Scan for the cell matching the given text and deliver its [X, Y] coordinate at center. 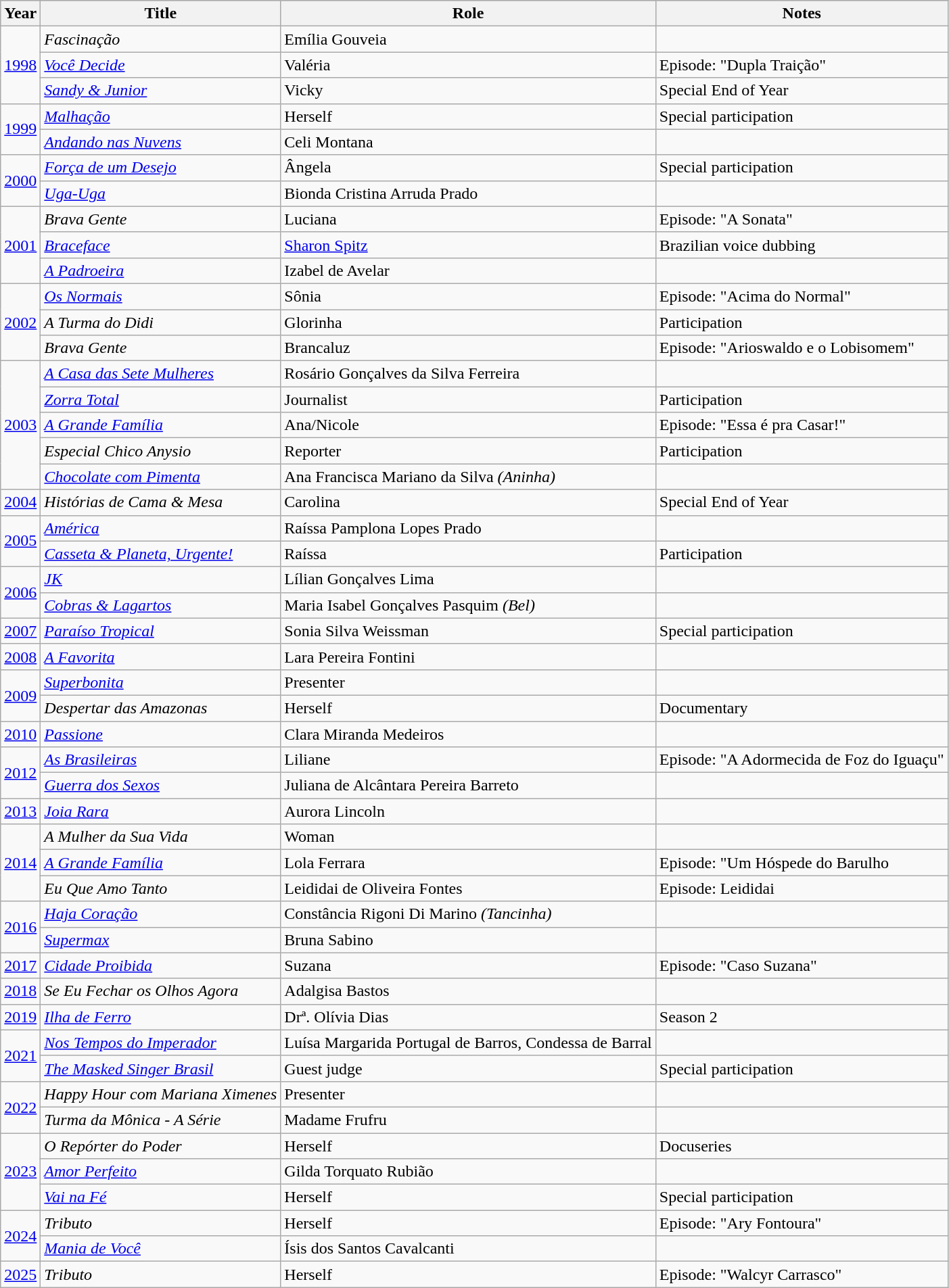
2013 [20, 811]
Adalgisa Bastos [468, 991]
Braceface [161, 245]
Ísis dos Santos Cavalcanti [468, 1249]
Notes [802, 14]
A Favorita [161, 657]
Happy Hour com Mariana Ximenes [161, 1094]
Luísa Margarida Portugal de Barros, Condessa de Barral [468, 1043]
Malhação [161, 116]
Episode: "A Sonata" [802, 219]
Eu Que Amo Tanto [161, 888]
2000 [20, 181]
Sonia Silva Weissman [468, 631]
Casseta & Planeta, Urgente! [161, 554]
Brancaluz [468, 348]
Episode: "Arioswaldo e o Lobisomem" [802, 348]
2001 [20, 245]
2024 [20, 1236]
Sandy & Junior [161, 91]
Maria Isabel Gonçalves Pasquim (Bel) [468, 605]
Guerra dos Sexos [161, 786]
JK [161, 579]
Liliane [468, 760]
Cobras & Lagartos [161, 605]
Episode: "Ary Fontoura" [802, 1223]
Cidade Proibida [161, 965]
Episode: Leididai [802, 888]
Lílian Gonçalves Lima [468, 579]
Season 2 [802, 1017]
Leididai de Oliveira Fontes [468, 888]
Sônia [468, 296]
Os Normais [161, 296]
Raíssa [468, 554]
Ilha de Ferro [161, 1017]
Glorinha [468, 323]
1999 [20, 129]
Despertar das Amazonas [161, 708]
Reporter [468, 451]
Você Decide [161, 65]
Lara Pereira Fontini [468, 657]
Chocolate com Pimenta [161, 477]
Docuseries [802, 1146]
2006 [20, 592]
Year [20, 14]
2008 [20, 657]
2023 [20, 1172]
Valéria [468, 65]
O Repórter do Poder [161, 1146]
Episode: "Walcyr Carrasco" [802, 1274]
Title [161, 14]
Madame Frufru [468, 1120]
Journalist [468, 400]
Joia Rara [161, 811]
2022 [20, 1107]
Brazilian voice dubbing [802, 245]
Episode: "Acima do Normal" [802, 296]
Role [468, 14]
2014 [20, 863]
2021 [20, 1055]
Episode: "Um Hóspede do Barulho [802, 863]
Guest judge [468, 1068]
2018 [20, 991]
Bruna Sabino [468, 940]
2019 [20, 1017]
Episode: "A Adormecida de Foz do Iguaçu" [802, 760]
Bionda Cristina Arruda Prado [468, 193]
2005 [20, 541]
As Brasileiras [161, 760]
Se Eu Fechar os Olhos Agora [161, 991]
Episode: "Essa é pra Casar!" [802, 425]
Ângela [468, 168]
Carolina [468, 502]
Amor Perfeito [161, 1172]
2010 [20, 734]
Ana/Nicole [468, 425]
Raíssa Pamplona Lopes Prado [468, 528]
Supermax [161, 940]
A Padroeira [161, 270]
Histórias de Cama & Mesa [161, 502]
Drª. Olívia Dias [468, 1017]
Juliana de Alcântara Pereira Barreto [468, 786]
Suzana [468, 965]
2012 [20, 773]
Fascinação [161, 39]
A Casa das Sete Mulheres [161, 374]
Andando nas Nuvens [161, 142]
A Mulher da Sua Vida [161, 837]
Paraíso Tropical [161, 631]
Episode: "Caso Suzana" [802, 965]
2003 [20, 425]
Episode: "Dupla Traição" [802, 65]
2009 [20, 695]
Constância Rigoni Di Marino (Tancinha) [468, 914]
2002 [20, 322]
Força de um Desejo [161, 168]
2025 [20, 1274]
2004 [20, 502]
Woman [468, 837]
Celi Montana [468, 142]
Documentary [802, 708]
Sharon Spitz [468, 245]
Nos Tempos do Imperador [161, 1043]
Lola Ferrara [468, 863]
Turma da Mônica - A Série [161, 1120]
Emília Gouveia [468, 39]
Vicky [468, 91]
Rosário Gonçalves da Silva Ferreira [468, 374]
2016 [20, 927]
Mania de Você [161, 1249]
Zorra Total [161, 400]
Passione [161, 734]
Luciana [468, 219]
Especial Chico Anysio [161, 451]
2007 [20, 631]
Superbonita [161, 682]
A Turma do Didi [161, 323]
América [161, 528]
Aurora Lincoln [468, 811]
Uga-Uga [161, 193]
1998 [20, 65]
Gilda Torquato Rubião [468, 1172]
Clara Miranda Medeiros [468, 734]
Vai na Fé [161, 1197]
Izabel de Avelar [468, 270]
2017 [20, 965]
The Masked Singer Brasil [161, 1068]
Ana Francisca Mariano da Silva (Aninha) [468, 477]
Haja Coração [161, 914]
